Search for the cell housing the specified text and yield its [X, Y] center coordinate. 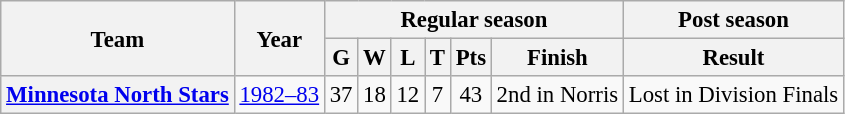
Regular season [474, 20]
Finish [557, 58]
1982–83 [279, 95]
Lost in Division Finals [733, 95]
2nd in Norris [557, 95]
43 [470, 95]
Year [279, 38]
T [438, 58]
Result [733, 58]
W [374, 58]
G [340, 58]
Pts [470, 58]
12 [408, 95]
Post season [733, 20]
18 [374, 95]
37 [340, 95]
L [408, 58]
Team [118, 38]
Minnesota North Stars [118, 95]
7 [438, 95]
